Return (X, Y) of the center of cell containing provided text 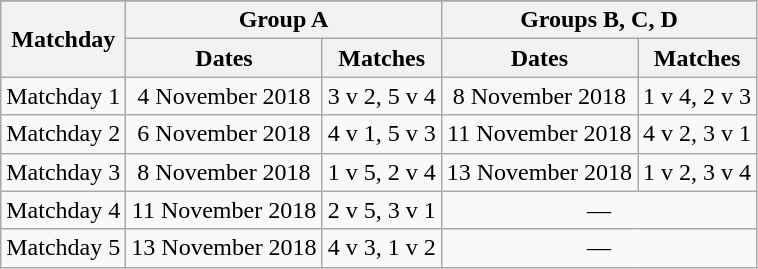
4 November 2018 (224, 96)
6 November 2018 (224, 134)
Group A (284, 20)
4 v 2, 3 v 1 (698, 134)
1 v 5, 2 v 4 (382, 172)
1 v 4, 2 v 3 (698, 96)
Matchday 4 (64, 210)
4 v 1, 5 v 3 (382, 134)
1 v 2, 3 v 4 (698, 172)
Matchday 3 (64, 172)
2 v 5, 3 v 1 (382, 210)
4 v 3, 1 v 2 (382, 248)
Matchday 2 (64, 134)
3 v 2, 5 v 4 (382, 96)
Matchday (64, 39)
Matchday 1 (64, 96)
Matchday 5 (64, 248)
Groups B, C, D (598, 20)
